Output the [x, y] coordinate of the center of the cell containing the given text.  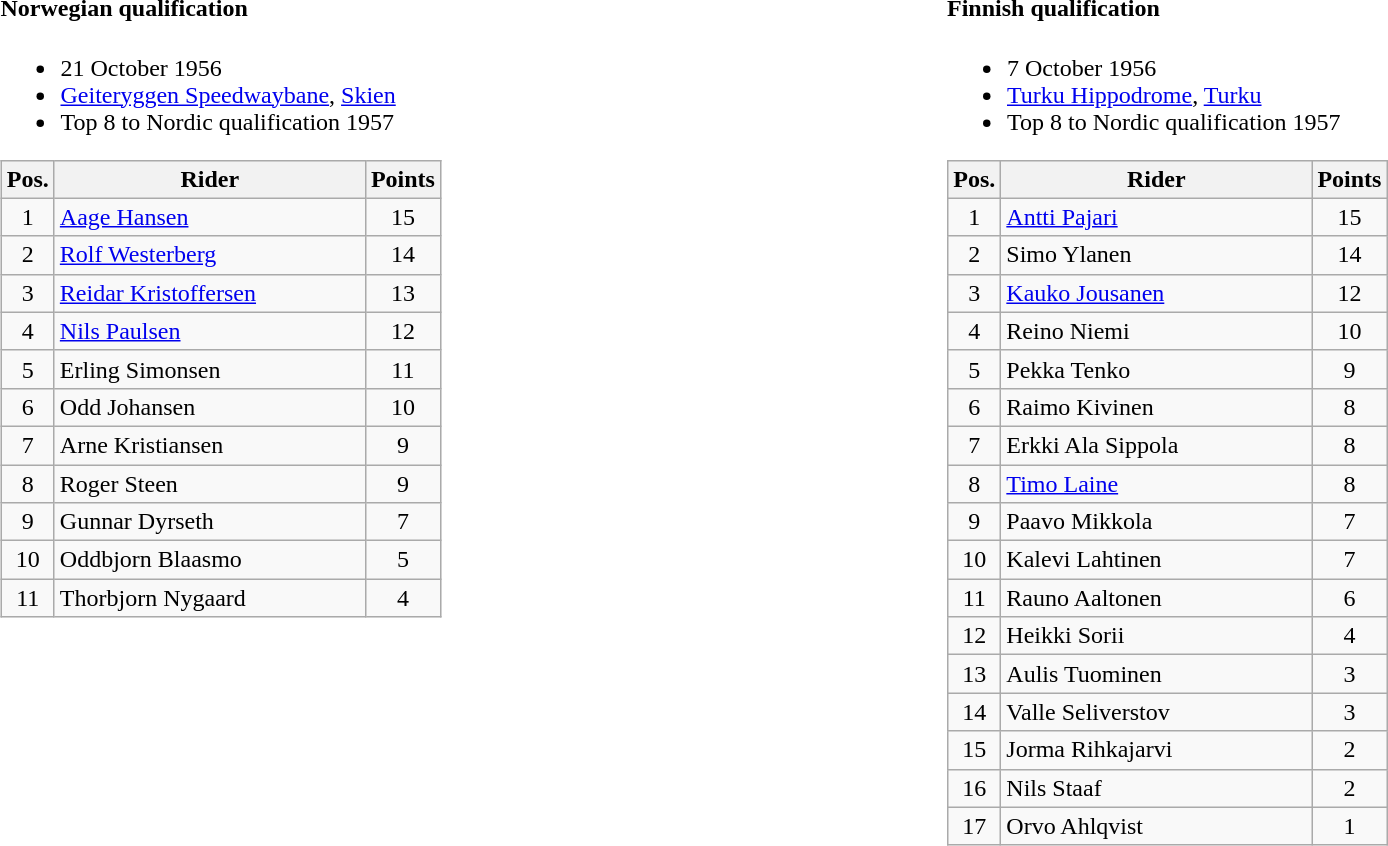
Paavo Mikkola [1156, 522]
Kalevi Lahtinen [1156, 560]
16 [974, 788]
Nils Paulsen [210, 331]
Aage Hansen [210, 217]
Gunnar Dyrseth [210, 522]
Kauko Jousanen [1156, 293]
Erkki Ala Sippola [1156, 445]
Heikki Sorii [1156, 636]
Rolf Westerberg [210, 255]
Simo Ylanen [1156, 255]
Erling Simonsen [210, 369]
Valle Seliverstov [1156, 712]
Reidar Kristoffersen [210, 293]
Nils Staaf [1156, 788]
Timo Laine [1156, 484]
Pekka Tenko [1156, 369]
Roger Steen [210, 484]
Arne Kristiansen [210, 445]
Antti Pajari [1156, 217]
Oddbjorn Blaasmo [210, 560]
17 [974, 826]
Raimo Kivinen [1156, 407]
Rauno Aaltonen [1156, 598]
Orvo Ahlqvist [1156, 826]
Jorma Rihkajarvi [1156, 750]
Aulis Tuominen [1156, 674]
Thorbjorn Nygaard [210, 598]
Odd Johansen [210, 407]
Reino Niemi [1156, 331]
